Return (x, y) of the center of cell containing provided text 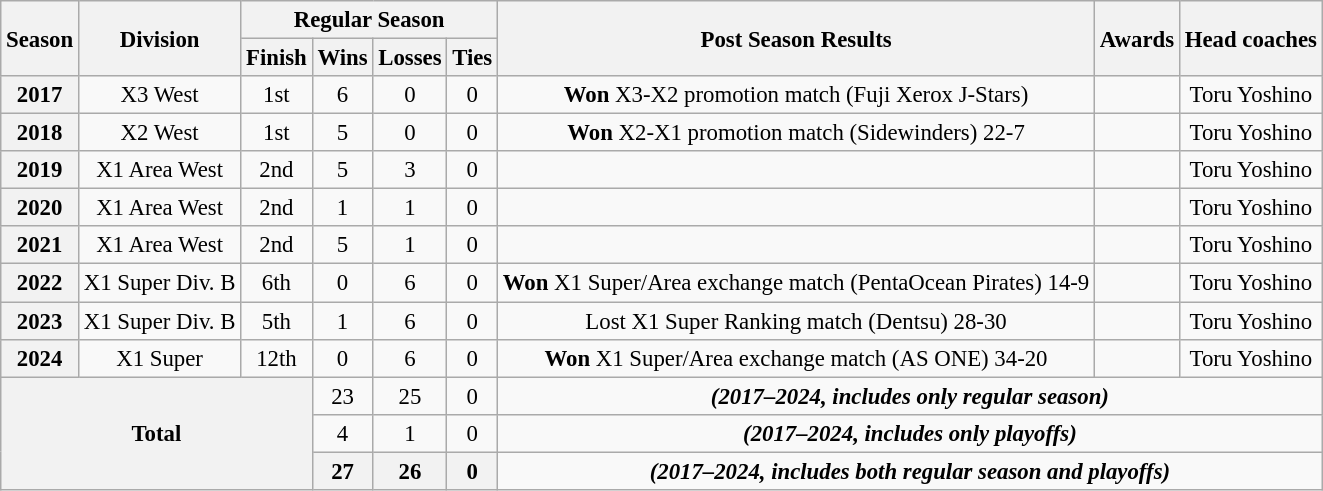
Lost X1 Super Ranking match (Dentsu) 28-30 (796, 321)
Awards (1138, 38)
12th (276, 358)
25 (410, 396)
Regular Season (370, 20)
(2017–2024, includes both regular season and playoffs) (910, 471)
2022 (40, 283)
2019 (40, 170)
2024 (40, 358)
2020 (40, 208)
5th (276, 321)
Won X1 Super/Area exchange match (AS ONE) 34-20 (796, 358)
2023 (40, 321)
23 (342, 396)
3 (410, 170)
X1 Super (159, 358)
Won X3-X2 promotion match (Fuji Xerox J-Stars) (796, 95)
Losses (410, 58)
6th (276, 283)
Finish (276, 58)
X3 West (159, 95)
Division (159, 38)
(2017–2024, includes only regular season) (910, 396)
Total (156, 434)
4 (342, 433)
2018 (40, 133)
(2017–2024, includes only playoffs) (910, 433)
Won X1 Super/Area exchange match (PentaOcean Pirates) 14-9 (796, 283)
Ties (472, 58)
Post Season Results (796, 38)
Won X2-X1 promotion match (Sidewinders) 22-7 (796, 133)
Wins (342, 58)
Head coaches (1250, 38)
2021 (40, 245)
2017 (40, 95)
X2 West (159, 133)
27 (342, 471)
26 (410, 471)
Season (40, 38)
